Search for the cell housing the specified text and yield its (x, y) center coordinate. 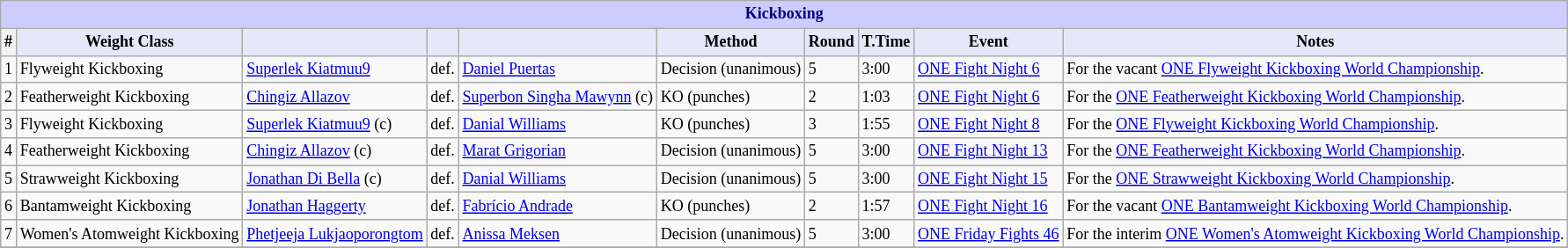
Bantamweight Kickboxing (128, 206)
Superbon Singha Mawynn (c) (558, 97)
1:57 (886, 206)
Notes (1315, 42)
Superlek Kiatmuu9 (c) (334, 123)
For the ONE Flyweight Kickboxing World Championship. (1315, 123)
For the ONE Strawweight Kickboxing World Championship. (1315, 179)
For the vacant ONE Flyweight Kickboxing World Championship. (1315, 69)
Method (730, 42)
ONE Fight Night 13 (989, 151)
Jonathan Haggerty (334, 206)
Strawweight Kickboxing (128, 179)
Event (989, 42)
6 (9, 206)
ONE Fight Night 15 (989, 179)
Weight Class (128, 42)
ONE Fight Night 16 (989, 206)
Jonathan Di Bella (c) (334, 179)
Marat Grigorian (558, 151)
Anissa Meksen (558, 234)
Daniel Puertas (558, 69)
Superlek Kiatmuu9 (334, 69)
T.Time (886, 42)
1 (9, 69)
Chingiz Allazov (c) (334, 151)
For the interim ONE Women's Atomweight Kickboxing World Championship. (1315, 234)
ONE Fight Night 8 (989, 123)
# (9, 42)
Kickboxing (785, 14)
7 (9, 234)
ONE Friday Fights 46 (989, 234)
For the vacant ONE Bantamweight Kickboxing World Championship. (1315, 206)
Round (831, 42)
4 (9, 151)
1:03 (886, 97)
Fabrício Andrade (558, 206)
Women's Atomweight Kickboxing (128, 234)
Phetjeeja Lukjaoporongtom (334, 234)
Chingiz Allazov (334, 97)
1:55 (886, 123)
